Find where the given text appears and provide that cell's center as (X, Y) coordinate. 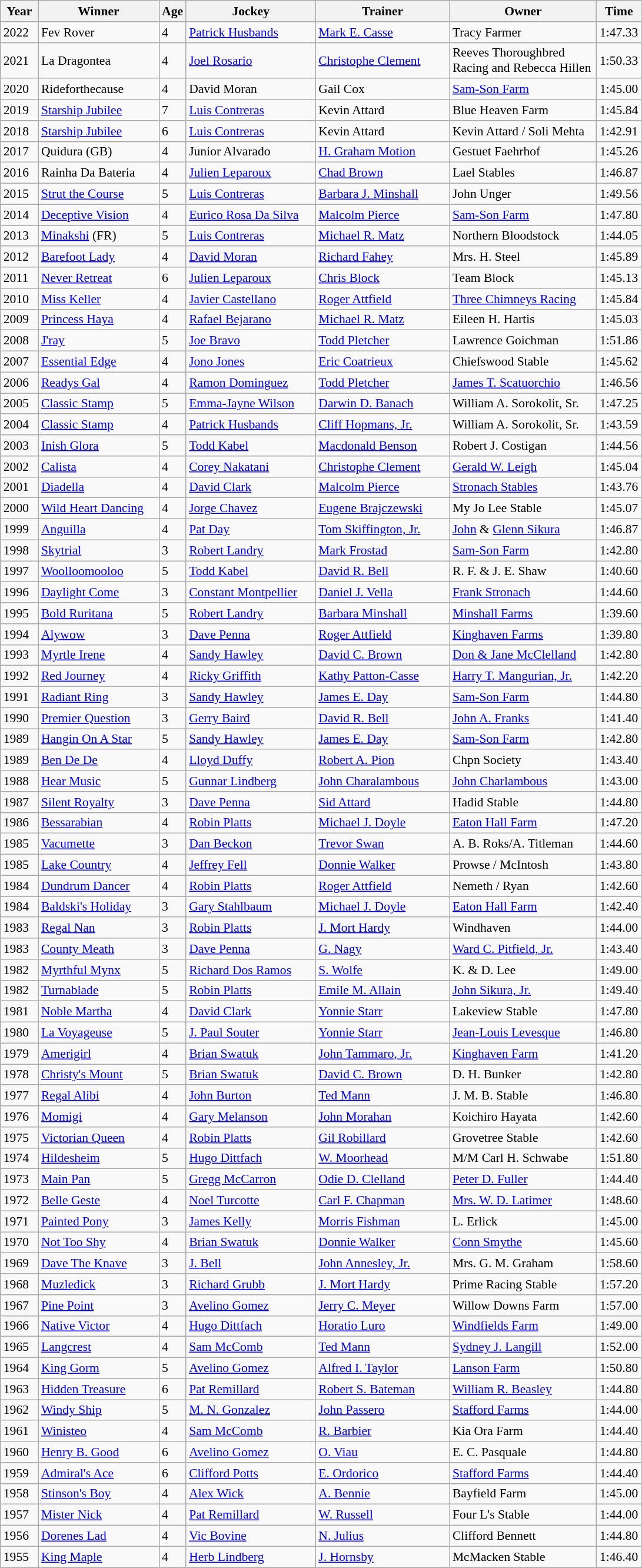
Junior Alvarado (251, 152)
1990 (19, 718)
1963 (19, 1389)
1972 (19, 1201)
2017 (19, 152)
Lawrence Goichman (523, 341)
Daylight Come (99, 593)
1980 (19, 1033)
Fev Rover (99, 32)
Barefoot Lady (99, 257)
1991 (19, 697)
Regal Nan (99, 928)
Robert S. Bateman (382, 1389)
Gary Melanson (251, 1117)
1994 (19, 634)
Hadid Stable (523, 802)
Alex Wick (251, 1494)
Ramon Dominguez (251, 383)
1:49.40 (619, 991)
1:41.40 (619, 718)
Lake Country (99, 865)
Chiefswood Stable (523, 362)
Sid Attard (382, 802)
Eurico Rosa Da Silva (251, 215)
1:46.56 (619, 383)
Barbara J. Minshall (382, 194)
Bayfield Farm (523, 1494)
Woolloomooloo (99, 572)
Mrs. H. Steel (523, 257)
Lanson Farm (523, 1368)
1962 (19, 1410)
2014 (19, 215)
Gregg McCarron (251, 1180)
Bessarabian (99, 823)
1:41.20 (619, 1054)
Harry T. Mangurian, Jr. (523, 676)
D. H. Bunker (523, 1075)
1961 (19, 1431)
Dundrum Dancer (99, 886)
Diadella (99, 487)
1956 (19, 1536)
1:47.25 (619, 404)
Ward C. Pitfield, Jr. (523, 949)
Emma-Jayne Wilson (251, 404)
Ricky Griffith (251, 676)
2015 (19, 194)
2001 (19, 487)
Grovetree Stable (523, 1138)
Lloyd Duffy (251, 760)
William R. Beasley (523, 1389)
County Meath (99, 949)
1998 (19, 550)
J. Paul Souter (251, 1033)
1977 (19, 1096)
Jorge Chavez (251, 509)
Never Retreat (99, 278)
Muzledick (99, 1284)
Chad Brown (382, 173)
Constant Montpellier (251, 593)
2018 (19, 131)
2022 (19, 32)
1975 (19, 1138)
Gil Robillard (382, 1138)
Noble Martha (99, 1012)
Daniel J. Vella (382, 593)
1:43.00 (619, 781)
Winner (99, 11)
1958 (19, 1494)
Lakeview Stable (523, 1012)
1:50.33 (619, 60)
1:47.33 (619, 32)
Mrs. W. D. Latimer (523, 1201)
Myrthful Mynx (99, 970)
Richard Dos Ramos (251, 970)
1:45.04 (619, 467)
Trevor Swan (382, 844)
Momigi (99, 1117)
La Voyageuse (99, 1033)
Darwin D. Banach (382, 404)
Tracy Farmer (523, 32)
M/M Carl H. Schwabe (523, 1158)
Regal Alibi (99, 1096)
E. Ordorico (382, 1473)
1:51.80 (619, 1158)
1988 (19, 781)
1:44.05 (619, 236)
Joe Bravo (251, 341)
John Sikura, Jr. (523, 991)
1955 (19, 1557)
Baldski's Holiday (99, 907)
J. M. B. Stable (523, 1096)
Alywow (99, 634)
Team Block (523, 278)
Radiant Ring (99, 697)
Gerry Baird (251, 718)
Admiral's Ace (99, 1473)
Gail Cox (382, 89)
1:43.59 (619, 425)
Gerald W. Leigh (523, 467)
Christy's Mount (99, 1075)
Corey Nakatani (251, 467)
Windfields Farm (523, 1326)
G. Nagy (382, 949)
1:46.40 (619, 1557)
Jockey (251, 11)
1:45.60 (619, 1243)
Quidura (GB) (99, 152)
Year (19, 11)
1:40.60 (619, 572)
1:43.80 (619, 865)
1:45.03 (619, 320)
1:45.62 (619, 362)
Richard Fahey (382, 257)
1976 (19, 1117)
Main Pan (99, 1180)
1:50.80 (619, 1368)
Kathy Patton-Casse (382, 676)
E. C. Pasquale (523, 1452)
1964 (19, 1368)
John A. Franks (523, 718)
Eileen H. Hartis (523, 320)
Painted Pony (99, 1221)
Deceptive Vision (99, 215)
Four L's Stable (523, 1515)
1:47.20 (619, 823)
1:43.76 (619, 487)
James Kelly (251, 1221)
Nemeth / Ryan (523, 886)
Windy Ship (99, 1410)
1981 (19, 1012)
2020 (19, 89)
1:45.26 (619, 152)
Rainha Da Bateria (99, 173)
Age (172, 11)
1999 (19, 530)
2008 (19, 341)
Dave The Knave (99, 1264)
1992 (19, 676)
H. Graham Motion (382, 152)
John Unger (523, 194)
Victorian Queen (99, 1138)
Vacumette (99, 844)
1:42.40 (619, 907)
King Maple (99, 1557)
La Dragontea (99, 60)
Conn Smythe (523, 1243)
Dan Beckon (251, 844)
1993 (19, 655)
Chris Block (382, 278)
2005 (19, 404)
Sydney J. Langill (523, 1347)
Koichiro Hayata (523, 1117)
Mark Frostad (382, 550)
Premier Question (99, 718)
My Jo Lee Stable (523, 509)
Robert A. Pion (382, 760)
Inish Glora (99, 446)
1:58.60 (619, 1264)
Calista (99, 467)
Trainer (382, 11)
Hear Music (99, 781)
7 (172, 110)
Clifford Bennett (523, 1536)
R. F. & J. E. Shaw (523, 572)
1960 (19, 1452)
Time (619, 11)
W. Russell (382, 1515)
Chpn Society (523, 760)
Carl F. Chapman (382, 1201)
1959 (19, 1473)
Robert J. Costigan (523, 446)
1:57.20 (619, 1284)
John Burton (251, 1096)
Stinson's Boy (99, 1494)
John Charlambous (523, 781)
Prowse / McIntosh (523, 865)
1978 (19, 1075)
Prime Racing Stable (523, 1284)
1:49.56 (619, 194)
Anguilla (99, 530)
1971 (19, 1221)
Northern Bloodstock (523, 236)
Ben De De (99, 760)
Mark E. Casse (382, 32)
Pine Point (99, 1305)
W. Moorhead (382, 1158)
Owner (523, 11)
Myrtle Irene (99, 655)
Herb Lindberg (251, 1557)
A. B. Roks/A. Titleman (523, 844)
John Charalambous (382, 781)
Rideforthecause (99, 89)
2000 (19, 509)
Miss Keller (99, 299)
Essential Edge (99, 362)
2012 (19, 257)
2002 (19, 467)
2004 (19, 425)
Mrs. G. M. Graham (523, 1264)
Odie D. Clelland (382, 1180)
Winisteo (99, 1431)
2016 (19, 173)
Belle Geste (99, 1201)
1995 (19, 613)
Peter D. Fuller (523, 1180)
1967 (19, 1305)
Kinghaven Farms (523, 634)
Hangin On A Star (99, 739)
1:39.60 (619, 613)
1987 (19, 802)
J. Hornsby (382, 1557)
2010 (19, 299)
Horatio Luro (382, 1326)
Reeves Thoroughbred Racing and Rebecca Hillen (523, 60)
Hildesheim (99, 1158)
Noel Turcotte (251, 1201)
John & Glenn Sikura (523, 530)
Skytrial (99, 550)
N. Julius (382, 1536)
Jerry C. Meyer (382, 1305)
J. Bell (251, 1264)
1969 (19, 1264)
1:52.00 (619, 1347)
Three Chimneys Racing (523, 299)
John Tammaro, Jr. (382, 1054)
Eugene Brajczewski (382, 509)
Bold Ruritana (99, 613)
Wild Heart Dancing (99, 509)
1:45.07 (619, 509)
K. & D. Lee (523, 970)
1968 (19, 1284)
Silent Royalty (99, 802)
J'ray (99, 341)
Kia Ora Farm (523, 1431)
James T. Scatuorchio (523, 383)
2007 (19, 362)
1:39.80 (619, 634)
1:44.56 (619, 446)
1:45.13 (619, 278)
Richard Grubb (251, 1284)
Willow Downs Farm (523, 1305)
Jeffrey Fell (251, 865)
2013 (19, 236)
John Morahan (382, 1117)
1979 (19, 1054)
1996 (19, 593)
Kevin Attard / Soli Mehta (523, 131)
1957 (19, 1515)
Frank Stronach (523, 593)
King Gorm (99, 1368)
Strut the Course (99, 194)
2019 (19, 110)
Jono Jones (251, 362)
2011 (19, 278)
Blue Heaven Farm (523, 110)
1:51.86 (619, 341)
O. Viau (382, 1452)
Don & Jane McClelland (523, 655)
R. Barbier (382, 1431)
Readys Gal (99, 383)
1974 (19, 1158)
Mister Nick (99, 1515)
Dorenes Lad (99, 1536)
Joel Rosario (251, 60)
2021 (19, 60)
Lael Stables (523, 173)
Kinghaven Farm (523, 1054)
1965 (19, 1347)
1997 (19, 572)
2006 (19, 383)
Stronach Stables (523, 487)
Emile M. Allain (382, 991)
Rafael Bejarano (251, 320)
Minshall Farms (523, 613)
L. Erlick (523, 1221)
Native Victor (99, 1326)
2003 (19, 446)
Hidden Treasure (99, 1389)
Macdonald Benson (382, 446)
Windhaven (523, 928)
S. Wolfe (382, 970)
Tom Skiffington, Jr. (382, 530)
Clifford Potts (251, 1473)
A. Bennie (382, 1494)
Gestuet Faehrhof (523, 152)
Turnablade (99, 991)
1:45.89 (619, 257)
1986 (19, 823)
Morris Fishman (382, 1221)
1970 (19, 1243)
1:48.60 (619, 1201)
Cliff Hopmans, Jr. (382, 425)
1:42.20 (619, 676)
Vic Bovine (251, 1536)
McMacken Stable (523, 1557)
Alfred I. Taylor (382, 1368)
Minakshi (FR) (99, 236)
Henry B. Good (99, 1452)
Not Too Shy (99, 1243)
John Passero (382, 1410)
Jean-Louis Levesque (523, 1033)
M. N. Gonzalez (251, 1410)
1:42.91 (619, 131)
Langcrest (99, 1347)
John Annesley, Jr. (382, 1264)
Javier Castellano (251, 299)
1:57.00 (619, 1305)
1966 (19, 1326)
2009 (19, 320)
Eric Coatrieux (382, 362)
Pat Day (251, 530)
Gunnar Lindberg (251, 781)
Princess Haya (99, 320)
Amerigirl (99, 1054)
Gary Stahlbaum (251, 907)
Red Journey (99, 676)
1973 (19, 1180)
Barbara Minshall (382, 613)
